Return the (x, y) coordinate for the center point of the cell that contains the specified text.  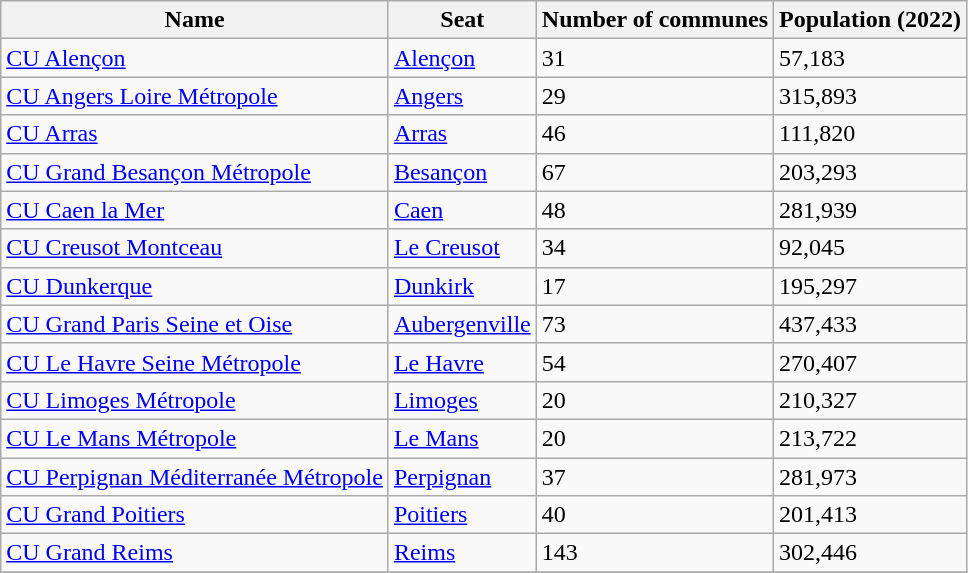
Angers (462, 96)
34 (654, 248)
437,433 (870, 324)
CU Dunkerque (195, 286)
Dunkirk (462, 286)
Limoges (462, 400)
CU Caen la Mer (195, 210)
Population (2022) (870, 20)
281,939 (870, 210)
281,973 (870, 477)
Number of communes (654, 20)
Le Havre (462, 362)
31 (654, 58)
315,893 (870, 96)
Le Mans (462, 438)
Perpignan (462, 477)
Le Creusot (462, 248)
CU Perpignan Méditerranée Métropole (195, 477)
213,722 (870, 438)
CU Angers Loire Métropole (195, 96)
302,446 (870, 553)
67 (654, 172)
17 (654, 286)
92,045 (870, 248)
Seat (462, 20)
Name (195, 20)
270,407 (870, 362)
57,183 (870, 58)
Aubergenville (462, 324)
CU Alençon (195, 58)
111,820 (870, 134)
Poitiers (462, 515)
203,293 (870, 172)
Caen (462, 210)
29 (654, 96)
195,297 (870, 286)
CU Arras (195, 134)
CU Limoges Métropole (195, 400)
Alençon (462, 58)
37 (654, 477)
CU Grand Besançon Métropole (195, 172)
CU Grand Paris Seine et Oise (195, 324)
Besançon (462, 172)
40 (654, 515)
Reims (462, 553)
CU Grand Reims (195, 553)
143 (654, 553)
46 (654, 134)
73 (654, 324)
CU Grand Poitiers (195, 515)
Arras (462, 134)
48 (654, 210)
CU Creusot Montceau (195, 248)
210,327 (870, 400)
CU Le Mans Métropole (195, 438)
201,413 (870, 515)
54 (654, 362)
CU Le Havre Seine Métropole (195, 362)
